Output the [x, y] coordinate of the center of the cell containing the given text.  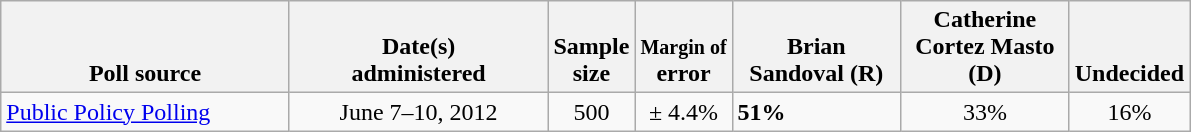
51% [816, 112]
± 4.4% [684, 112]
500 [592, 112]
33% [986, 112]
Undecided [1129, 47]
Poll source [146, 47]
Date(s)administered [418, 47]
16% [1129, 112]
Samplesize [592, 47]
CatherineCortez Masto (D) [986, 47]
BrianSandoval (R) [816, 47]
Public Policy Polling [146, 112]
June 7–10, 2012 [418, 112]
Margin oferror [684, 47]
